Scan for the cell matching the given text and deliver its (X, Y) coordinate at center. 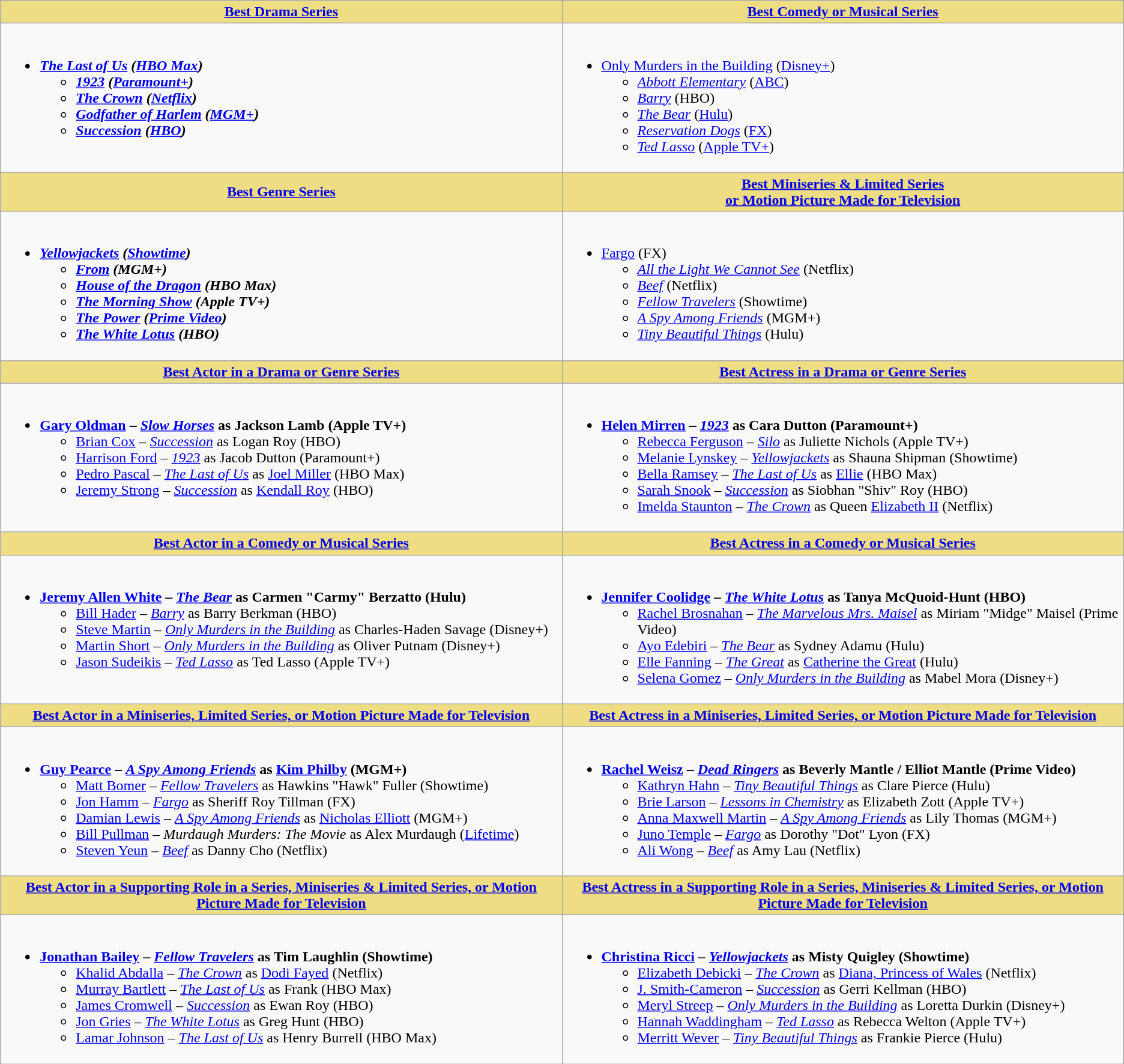
Best Drama Series (281, 12)
Best Actor in a Supporting Role in a Series, Miniseries & Limited Series, or Motion Picture Made for Television (281, 895)
Best Actress in a Drama or Genre Series (843, 372)
Best Actress in a Comedy or Musical Series (843, 543)
Yellowjackets (Showtime)From (MGM+)House of the Dragon (HBO Max)The Morning Show (Apple TV+)The Power (Prime Video)The White Lotus (HBO) (281, 286)
Best Actor in a Miniseries, Limited Series, or Motion Picture Made for Television (281, 715)
Best Actor in a Comedy or Musical Series (281, 543)
The Last of Us (HBO Max)1923 (Paramount+)The Crown (Netflix)Godfather of Harlem (MGM+)Succession (HBO) (281, 98)
Best Genre Series (281, 192)
Only Murders in the Building (Disney+)Abbott Elementary (ABC)Barry (HBO)The Bear (Hulu)Reservation Dogs (FX)Ted Lasso (Apple TV+) (843, 98)
Best Miniseries & Limited Seriesor Motion Picture Made for Television (843, 192)
Best Actress in a Supporting Role in a Series, Miniseries & Limited Series, or Motion Picture Made for Television (843, 895)
Best Actress in a Miniseries, Limited Series, or Motion Picture Made for Television (843, 715)
Best Comedy or Musical Series (843, 12)
Best Actor in a Drama or Genre Series (281, 372)
Fargo (FX)All the Light We Cannot See (Netflix)Beef (Netflix)Fellow Travelers (Showtime)A Spy Among Friends (MGM+)Tiny Beautiful Things (Hulu) (843, 286)
